Output the (x, y) coordinate of the center of the cell containing the given text.  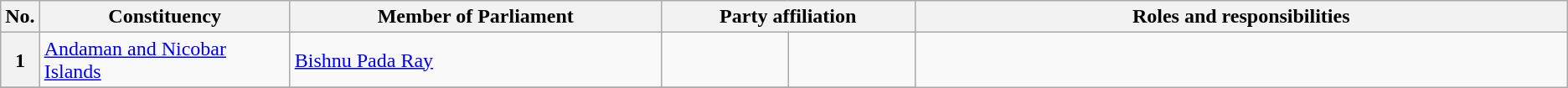
Roles and responsibilities (1241, 17)
Member of Parliament (476, 17)
Party affiliation (787, 17)
Andaman and Nicobar Islands (164, 60)
Bishnu Pada Ray (476, 60)
1 (20, 60)
No. (20, 17)
Constituency (164, 17)
